Find where the given text appears and provide that cell's center as [x, y] coordinate. 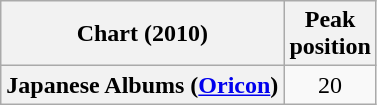
Chart (2010) [142, 34]
Peakposition [330, 34]
20 [330, 85]
Japanese Albums (Oricon) [142, 85]
